Determine the [X, Y] coordinate at the center of the cell enclosing the given text.  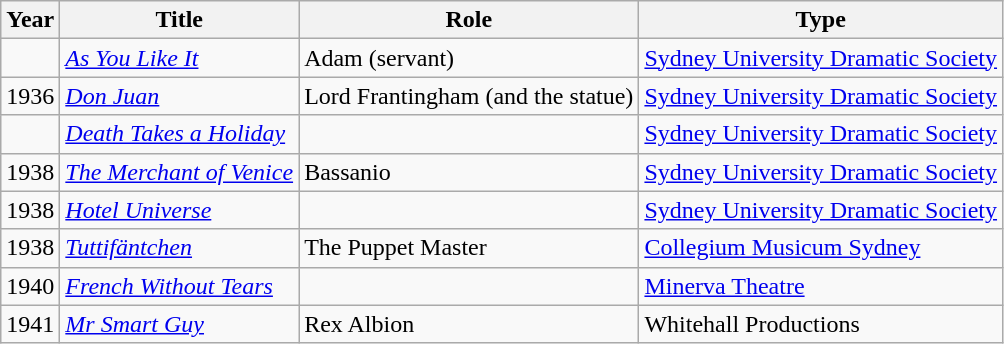
Lord Frantingham (and the statue) [469, 96]
1940 [30, 286]
Title [180, 20]
The Merchant of Venice [180, 172]
Tuttifäntchen [180, 248]
The Puppet Master [469, 248]
Type [821, 20]
As You Like It [180, 58]
Mr Smart Guy [180, 324]
Death Takes a Holiday [180, 134]
Year [30, 20]
Bassanio [469, 172]
Whitehall Productions [821, 324]
Hotel Universe [180, 210]
Minerva Theatre [821, 286]
1941 [30, 324]
1936 [30, 96]
French Without Tears [180, 286]
Don Juan [180, 96]
Adam (servant) [469, 58]
Role [469, 20]
Collegium Musicum Sydney [821, 248]
Rex Albion [469, 324]
